Return the (X, Y) coordinate for the center point of the cell that contains the specified text.  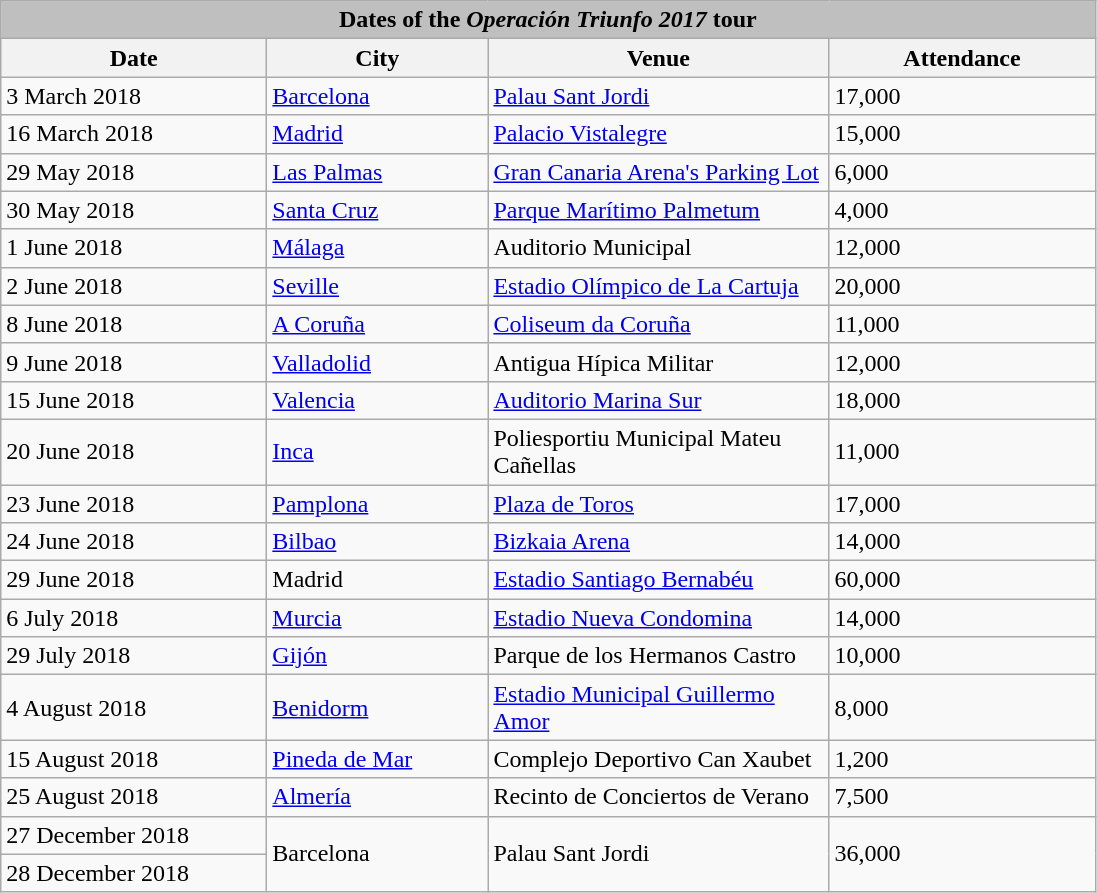
1 June 2018 (134, 248)
15 August 2018 (134, 759)
2 June 2018 (134, 286)
Parque Marítimo Palmetum (658, 210)
10,000 (962, 656)
Complejo Deportivo Can Xaubet (658, 759)
4,000 (962, 210)
1,200 (962, 759)
Plaza de Toros (658, 503)
4 August 2018 (134, 708)
Valencia (378, 400)
Gran Canaria Arena's Parking Lot (658, 172)
27 December 2018 (134, 835)
A Coruña (378, 324)
6 July 2018 (134, 618)
Pamplona (378, 503)
Recinto de Conciertos de Verano (658, 797)
Antigua Hípica Militar (658, 362)
Seville (378, 286)
Gijón (378, 656)
Bizkaia Arena (658, 542)
24 June 2018 (134, 542)
Auditorio Municipal (658, 248)
29 June 2018 (134, 580)
20,000 (962, 286)
Santa Cruz (378, 210)
Inca (378, 452)
36,000 (962, 854)
8,000 (962, 708)
7,500 (962, 797)
Valladolid (378, 362)
Benidorm (378, 708)
City (378, 58)
28 December 2018 (134, 873)
29 May 2018 (134, 172)
15 June 2018 (134, 400)
Poliesportiu Municipal Mateu Cañellas (658, 452)
Dates of the Operación Triunfo 2017 tour (548, 20)
Las Palmas (378, 172)
Auditorio Marina Sur (658, 400)
Estadio Nueva Condomina (658, 618)
15,000 (962, 134)
18,000 (962, 400)
Venue (658, 58)
16 March 2018 (134, 134)
29 July 2018 (134, 656)
Bilbao (378, 542)
Málaga (378, 248)
Estadio Olímpico de La Cartuja (658, 286)
30 May 2018 (134, 210)
Estadio Municipal Guillermo Amor (658, 708)
60,000 (962, 580)
Pineda de Mar (378, 759)
Parque de los Hermanos Castro (658, 656)
23 June 2018 (134, 503)
Date (134, 58)
Coliseum da Coruña (658, 324)
Palacio Vistalegre (658, 134)
Estadio Santiago Bernabéu (658, 580)
Almería (378, 797)
25 August 2018 (134, 797)
Attendance (962, 58)
20 June 2018 (134, 452)
9 June 2018 (134, 362)
8 June 2018 (134, 324)
3 March 2018 (134, 96)
Murcia (378, 618)
6,000 (962, 172)
